Provide the (X, Y) coordinate of the cell's center where the given text is located.  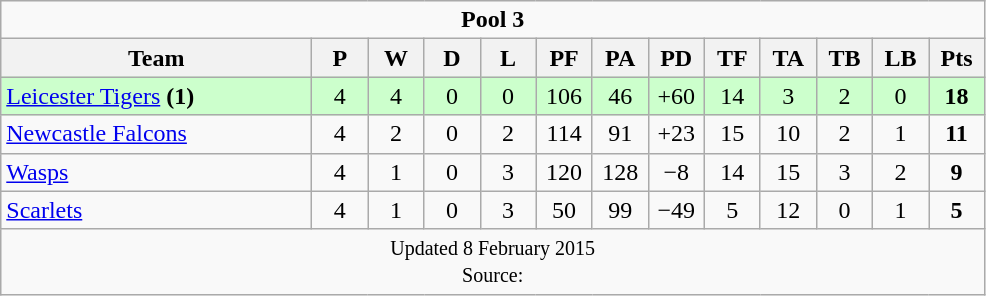
PF (564, 58)
+23 (676, 134)
W (396, 58)
114 (564, 134)
Updated 8 February 2015Source: (493, 262)
91 (620, 134)
12 (788, 210)
Leicester Tigers (1) (156, 96)
18 (956, 96)
L (508, 58)
11 (956, 134)
−49 (676, 210)
Wasps (156, 172)
D (452, 58)
120 (564, 172)
10 (788, 134)
Newcastle Falcons (156, 134)
TA (788, 58)
128 (620, 172)
Team (156, 58)
Pts (956, 58)
Pool 3 (493, 20)
106 (564, 96)
−8 (676, 172)
PA (620, 58)
9 (956, 172)
50 (564, 210)
99 (620, 210)
PD (676, 58)
46 (620, 96)
LB (900, 58)
Scarlets (156, 210)
+60 (676, 96)
TF (732, 58)
TB (844, 58)
P (340, 58)
